Provide the [x, y] coordinate of the cell's center where the given text is located.  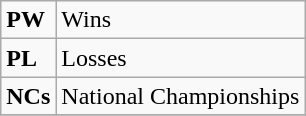
PL [28, 58]
Losses [180, 58]
PW [28, 20]
National Championships [180, 96]
Wins [180, 20]
NCs [28, 96]
